Search for the cell housing the specified text and yield its [X, Y] center coordinate. 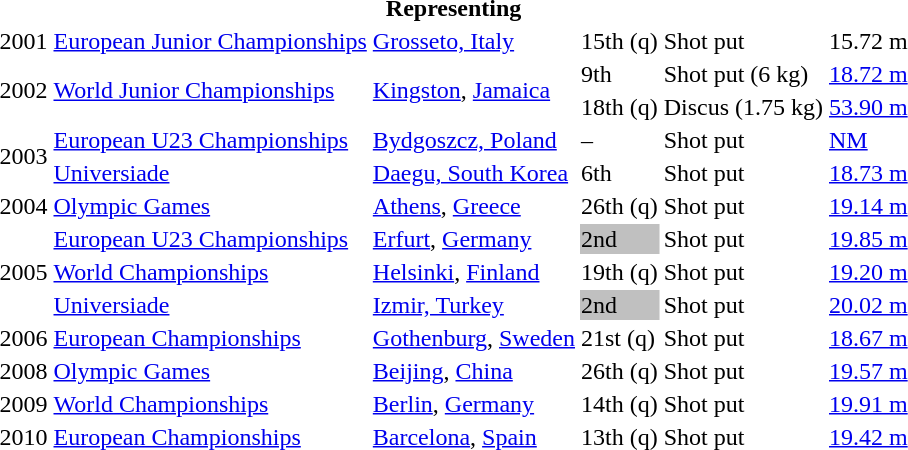
18th (q) [620, 107]
14th (q) [620, 404]
Kingston, Jamaica [474, 90]
Beijing, China [474, 371]
Helsinki, Finland [474, 272]
Berlin, Germany [474, 404]
Grosseto, Italy [474, 41]
World Junior Championships [210, 90]
European Junior Championships [210, 41]
Shot put (6 kg) [743, 74]
6th [620, 173]
9th [620, 74]
21st (q) [620, 338]
19th (q) [620, 272]
Izmir, Turkey [474, 305]
15th (q) [620, 41]
Athens, Greece [474, 206]
Bydgoszcz, Poland [474, 140]
Daegu, South Korea [474, 173]
Discus (1.75 kg) [743, 107]
Erfurt, Germany [474, 239]
Gothenburg, Sweden [474, 338]
European Championships [210, 338]
– [620, 140]
